Scan for the cell matching the given text and deliver its [x, y] coordinate at center. 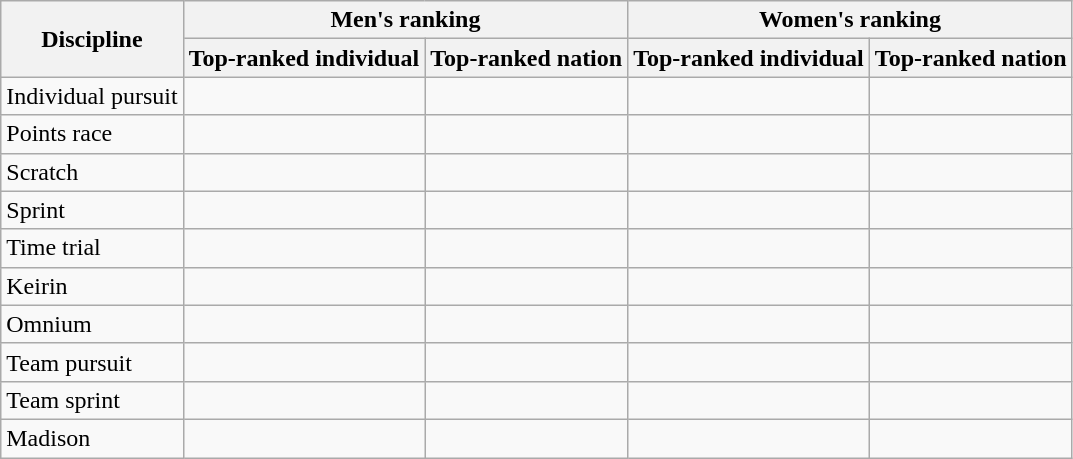
Team pursuit [92, 362]
Sprint [92, 210]
Omnium [92, 324]
Team sprint [92, 400]
Madison [92, 438]
Scratch [92, 172]
Time trial [92, 248]
Individual pursuit [92, 96]
Keirin [92, 286]
Points race [92, 134]
Men's ranking [406, 20]
Discipline [92, 39]
Women's ranking [850, 20]
